Provide the (X, Y) coordinate of the cell's center where the given text is located.  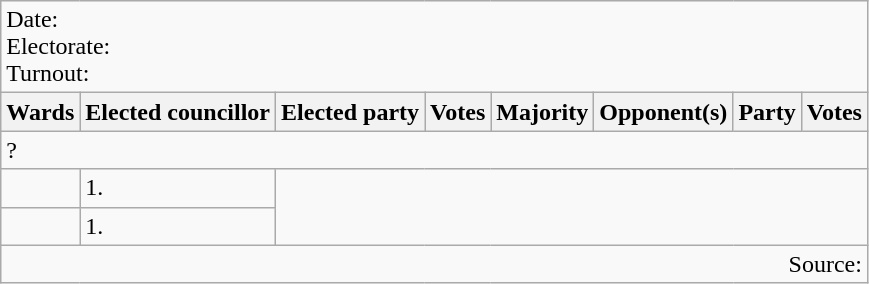
Majority (542, 112)
Elected party (350, 112)
Opponent(s) (664, 112)
Elected councillor (178, 112)
? (434, 150)
Party (767, 112)
Source: (434, 264)
Date: Electorate: Turnout: (434, 47)
Wards (40, 112)
